Search for the cell housing the specified text and yield its (x, y) center coordinate. 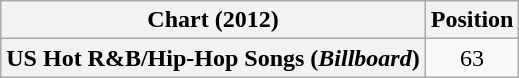
Chart (2012) (213, 20)
63 (472, 58)
US Hot R&B/Hip-Hop Songs (Billboard) (213, 58)
Position (472, 20)
